Return the (X, Y) coordinate for the center point of the cell that contains the specified text.  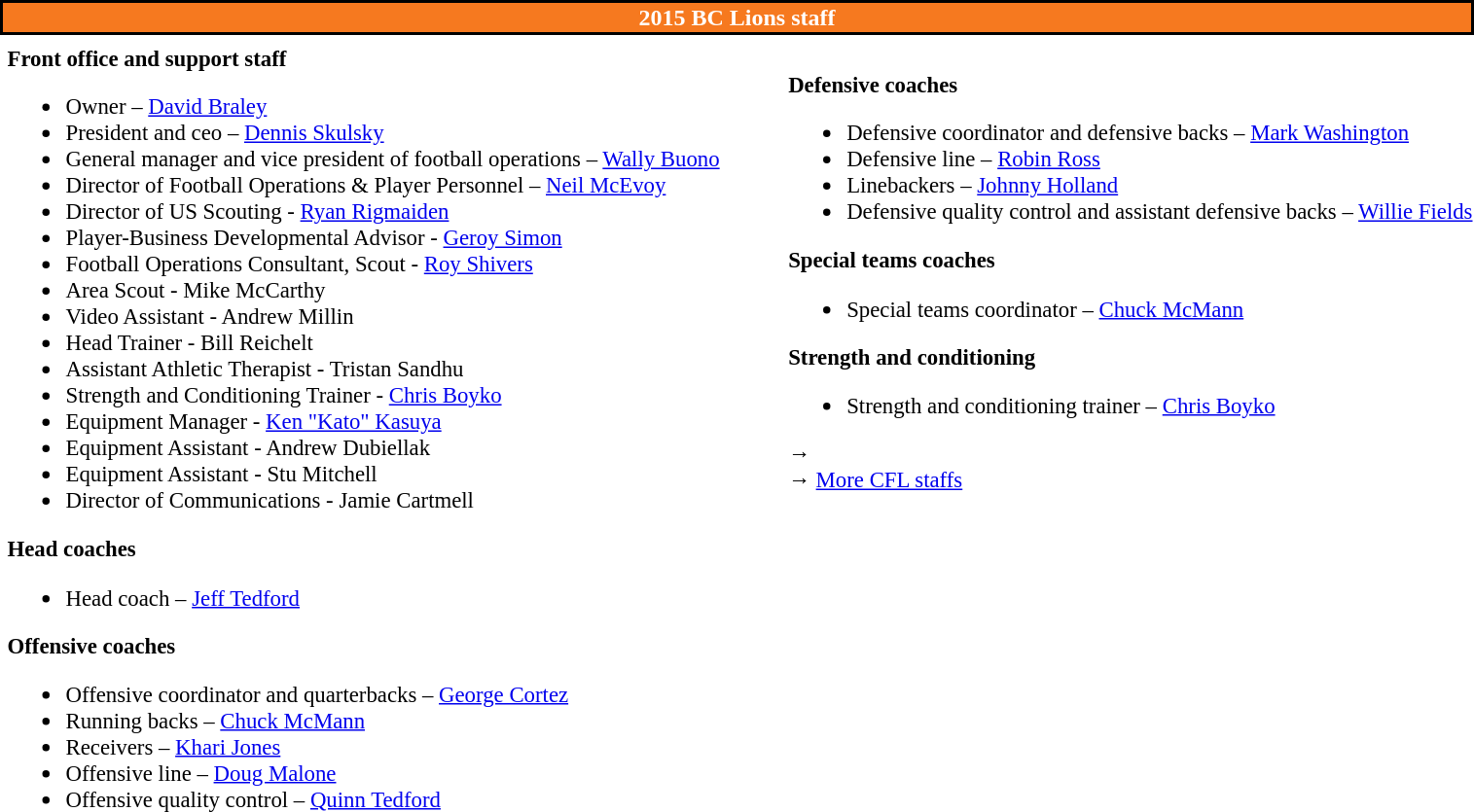
2015 BC Lions staff (737, 18)
